Capture the cell that displays the provided text and extract its [X, Y] central coordinate. 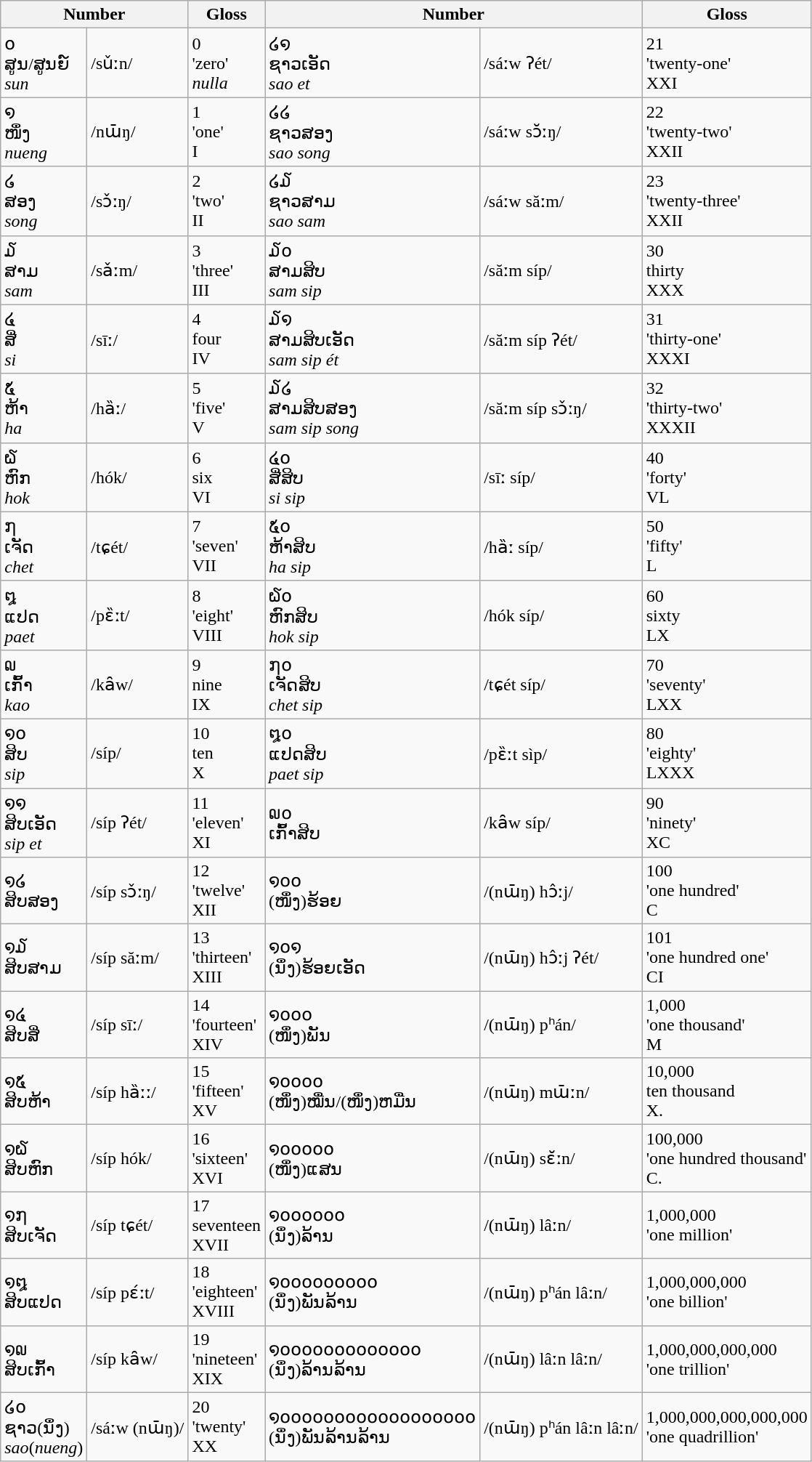
/hȁː/ [138, 408]
໑໐໐໐໐໐໐໐໐໐(ນຶ່ງ)ພັນລ້ານ [373, 1292]
໑໐໐໐໐໐໐(ນຶ່ງ)ລ້ານ [373, 1225]
໑໐໐໐(ໜຶ່ງ)ພັນ [373, 1025]
/sáːw sɔ̆ːŋ/ [561, 132]
/síp ʔét/ [138, 823]
/(nɯ̄ŋ) lâːn lâːn/ [561, 1359]
໑໖ສິບຫົກ [44, 1158]
12'twelve'XII [227, 891]
໕໐ຫ້າສິບha sip [373, 546]
໓໒ສາມສິບສອງsam sip song [373, 408]
/sáːw ʔét/ [561, 62]
80'eighty'LXXX [726, 753]
໙ເກົ້າkao [44, 684]
໑໐໐໐໐໐(ໜຶ່ງ)ແສນ [373, 1158]
/sǎːm/ [138, 270]
/síp/ [138, 753]
໑ໜຶ່ງnueng [44, 132]
໓ສາມsam [44, 270]
/tɕét/ [138, 546]
20'twenty'XX [227, 1427]
໗໐ເຈັດສິບchet sip [373, 684]
1,000,000'one million' [726, 1225]
101'one hundred one'CI [726, 958]
10,000ten thousandX. [726, 1091]
໕ຫ້າha [44, 408]
/(nɯ̄ŋ) lâːn/ [561, 1225]
3'three'III [227, 270]
/hók/ [138, 477]
໑໐໐໐໐໐໐໐໐໐໐໐໐໐໐໐໐໐໐(ນຶ່ງ)ພັນລ້ານລ້ານ [373, 1427]
/sīː/ [138, 339]
໘ແປດpaet [44, 615]
13'thirteen'XIII [227, 958]
໑໐ສິບsip [44, 753]
6sixVI [227, 477]
໒໒ຊາວສອງsao song [373, 132]
/sīː síp/ [561, 477]
/kȃw/ [138, 684]
/(nɯ̄ŋ) hɔ̂ːj/ [561, 891]
50'fifty'L [726, 546]
/(nɯ̄ŋ) pʰán lâːn/ [561, 1292]
8'eight'VIII [227, 615]
໑໑ສິບເອັດsip et [44, 823]
໒໑ຊາວເອັດsao et [373, 62]
7'seven'VII [227, 546]
11'eleven'XI [227, 823]
/hók síp/ [561, 615]
90'ninety'XC [726, 823]
໘໐ແປດສິບpaet sip [373, 753]
໑໐໐໐໐໐໐໐໐໐໐໐໐໐(ນຶ່ງ)ລ້ານລ້ານ [373, 1359]
/(nɯ̄ŋ) hɔ̂ːj ʔét/ [561, 958]
໑໐໐໐໐(ໜຶ່ງ)ໝື່ນ/(ໜຶ່ງ)ຫມື່ນ [373, 1091]
໙໐ເກົ້າສິບ [373, 823]
໑໗ສິບເຈັດ [44, 1225]
/síp kȃw/ [138, 1359]
30thirtyXXX [726, 270]
19'nineteen'XIX [227, 1359]
໑໒ສິບສອງ [44, 891]
໑໘ສິບແປດ [44, 1292]
/săːm síp ʔét/ [561, 339]
/síp săːm/ [138, 958]
/tɕét síp/ [561, 684]
4fourIV [227, 339]
14'fourteen'XIV [227, 1025]
32'thirty-two'XXXII [726, 408]
2'two'II [227, 201]
1,000,000,000'one billion' [726, 1292]
31'thirty-one'XXXI [726, 339]
10tenX [227, 753]
/síp pɛ́ːt/ [138, 1292]
17seventeenXVII [227, 1225]
໑໐໐(ໜຶ່ງ)ຮ້ອຍ [373, 891]
70'seventy'LXX [726, 684]
/(nɯ̄ŋ) sɛ̆ːn/ [561, 1158]
9nineIX [227, 684]
/(nɯ̄ŋ) pʰán lâːn lâːn/ [561, 1427]
໑໔ສິບສີ່ [44, 1025]
໗ເຈັດchet [44, 546]
100,000'one hundred thousand'C. [726, 1158]
/(nɯ̄ŋ) pʰán/ [561, 1025]
/hȁː síp/ [561, 546]
/săːm síp sɔ̌ːŋ/ [561, 408]
/kȃw síp/ [561, 823]
/sǔːn/ [138, 62]
60sixtyLX [726, 615]
໒໐ຊາວ(ນຶ່ງ)sao(nueng) [44, 1427]
/sɔ̌ːŋ/ [138, 201]
໓໐ສາມສິບsam sip [373, 270]
/(nɯ̄ŋ) mɯ̄ːn/ [561, 1091]
໐ສູນ/ສູນຍ໌sun [44, 62]
15'fifteen'XV [227, 1091]
໑໙ສິບເກົ້າ [44, 1359]
໑໐໑(ນຶ່ງ)ຮ້ອຍເອັດ [373, 958]
1,000,000,000,000'one trillion' [726, 1359]
໑໓ສິບສາມ [44, 958]
໖໐ຫົກສິບhok sip [373, 615]
18'eighteen'XVIII [227, 1292]
/síp tɕét/ [138, 1225]
/pɛ̏ːt/ [138, 615]
0'zero'nulla [227, 62]
/síp hȁːː/ [138, 1091]
/sáːw săːm/ [561, 201]
/sáːw (nɯ̄ŋ)/ [138, 1427]
໒ສອງsong [44, 201]
໒໓ຊາວສາມsao sam [373, 201]
/síp sɔ̌ːŋ/ [138, 891]
40'forty'VL [726, 477]
໔ສີ່si [44, 339]
21'twenty-one'XXI [726, 62]
/síp hók/ [138, 1158]
5'five'V [227, 408]
16'sixteen'XVI [227, 1158]
1'one'I [227, 132]
/síp sīː/ [138, 1025]
/săːm síp/ [561, 270]
/nɯ̄ŋ/ [138, 132]
23'twenty-three'XXII [726, 201]
/pɛ̏ːt sìp/ [561, 753]
໑໕ສິບຫ້າ [44, 1091]
໓໑ສາມສິບເອັດsam sip ét [373, 339]
໖ຫົກhok [44, 477]
໔໐ສີ່ສິບsi sip [373, 477]
1,000,000,000,000,000'one quadrillion' [726, 1427]
100'one hundred'C [726, 891]
22'twenty-two'XXII [726, 132]
1,000'one thousand'M [726, 1025]
